Identify which cell holds the provided text, then report its [X, Y] central coordinate. 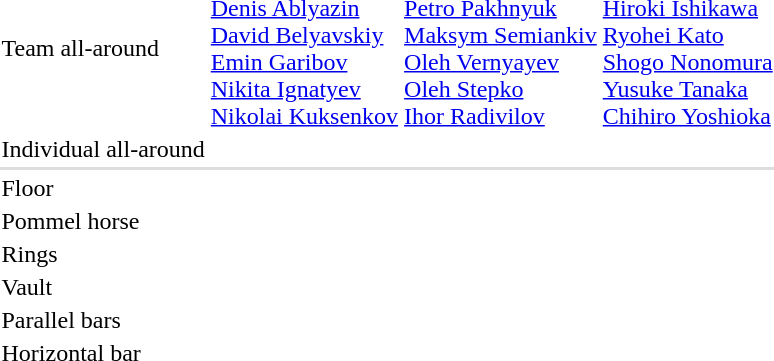
Individual all-around [103, 149]
Pommel horse [103, 221]
Rings [103, 254]
Floor [103, 188]
Parallel bars [103, 320]
Vault [103, 287]
